Provide the (x, y) coordinate of the cell's center where the given text is located.  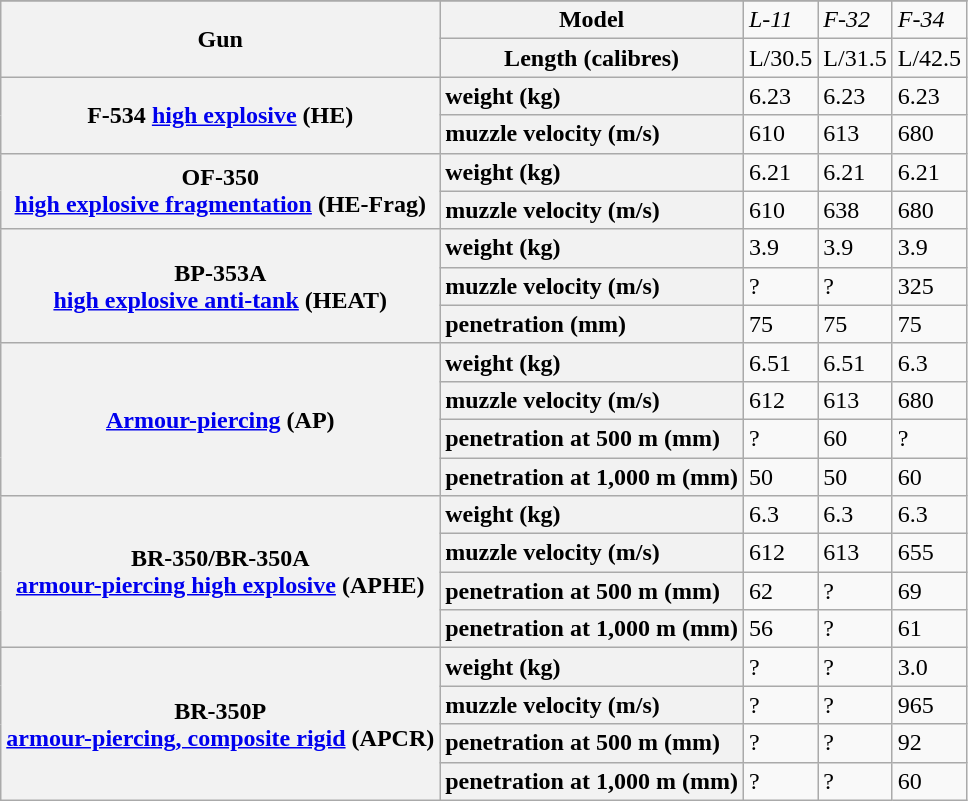
92 (929, 743)
61 (929, 629)
56 (780, 629)
penetration (mm) (592, 324)
BR-350/BR-350A armour-piercing high explosive (APHE) (220, 572)
F-534 high explosive (HE) (220, 115)
Model (592, 20)
655 (929, 553)
Armour-piercing (AP) (220, 419)
BR-350P armour-piercing, composite rigid (APCR) (220, 724)
3.0 (929, 667)
965 (929, 705)
69 (929, 591)
L/30.5 (780, 58)
62 (780, 591)
F-32 (855, 20)
Gun (220, 39)
325 (929, 286)
638 (855, 210)
L/31.5 (855, 58)
F-34 (929, 20)
OF-350 high explosive fragmentation (HE-Frag) (220, 191)
BP-353A high explosive anti-tank (HEAT) (220, 286)
Length (calibres) (592, 58)
L-11 (780, 20)
L/42.5 (929, 58)
